For the text-containing cell, return its midpoint in (X, Y) coordinate format. 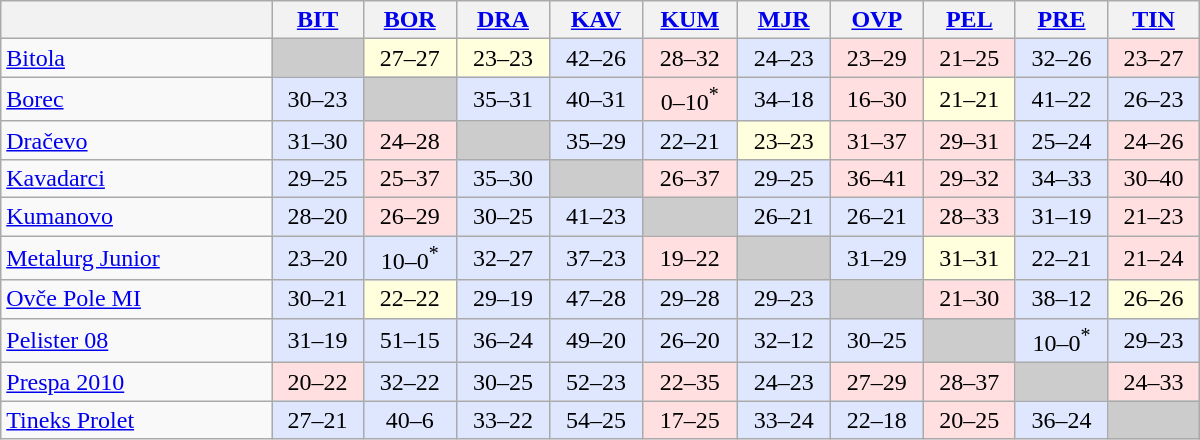
OVP (876, 20)
KUM (690, 20)
27–29 (876, 382)
PRE (1061, 20)
20–22 (318, 382)
26–23 (1154, 100)
28–37 (969, 382)
28–32 (690, 58)
29–31 (969, 140)
23–20 (318, 258)
35–29 (596, 140)
40–31 (596, 100)
21–23 (1154, 217)
TIN (1154, 20)
24–28 (410, 140)
31–31 (969, 258)
21–25 (969, 58)
32–26 (1061, 58)
49–20 (596, 340)
32–27 (502, 258)
34–33 (1061, 178)
41–23 (596, 217)
27–21 (318, 420)
MJR (784, 20)
27–27 (410, 58)
52–23 (596, 382)
19–22 (690, 258)
24–26 (1154, 140)
22–22 (410, 299)
Pelister 08 (136, 340)
20–25 (969, 420)
21–30 (969, 299)
Kavadarci (136, 178)
35–30 (502, 178)
23–27 (1154, 58)
16–30 (876, 100)
33–24 (784, 420)
36–41 (876, 178)
22–18 (876, 420)
32–22 (410, 382)
30–23 (318, 100)
54–25 (596, 420)
KAV (596, 20)
41–22 (1061, 100)
33–22 (502, 420)
23–29 (876, 58)
Borec (136, 100)
42–26 (596, 58)
25–24 (1061, 140)
Kumanovo (136, 217)
29–19 (502, 299)
29–28 (690, 299)
47–28 (596, 299)
Tineks Prolet (136, 420)
Dračevo (136, 140)
Prespa 2010 (136, 382)
37–23 (596, 258)
34–18 (784, 100)
32–12 (784, 340)
21–21 (969, 100)
51–15 (410, 340)
22–35 (690, 382)
29–32 (969, 178)
25–37 (410, 178)
30–40 (1154, 178)
26–20 (690, 340)
BIT (318, 20)
38–12 (1061, 299)
21–24 (1154, 258)
PEL (969, 20)
31–37 (876, 140)
26–29 (410, 217)
31–30 (318, 140)
Ovče Pole MI (136, 299)
31–29 (876, 258)
24–33 (1154, 382)
30–21 (318, 299)
26–37 (690, 178)
35–31 (502, 100)
DRA (502, 20)
Metalurg Junior (136, 258)
40–6 (410, 420)
28–33 (969, 217)
0–10* (690, 100)
28–20 (318, 217)
26–26 (1154, 299)
BOR (410, 20)
Bitola (136, 58)
17–25 (690, 420)
